Return the (x, y) coordinate for the center point of the cell that contains the specified text.  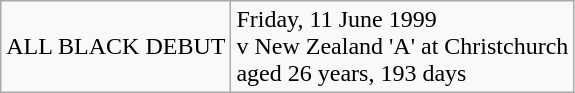
ALL BLACK DEBUT (116, 47)
Friday, 11 June 1999v New Zealand 'A' at Christchurchaged 26 years, 193 days (402, 47)
